Scan for the cell matching the given text and deliver its [x, y] coordinate at center. 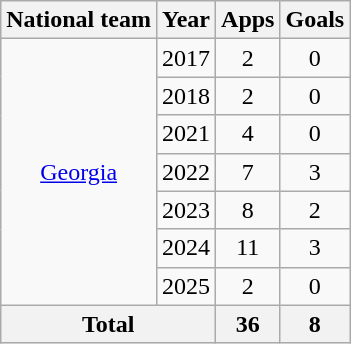
7 [248, 172]
2023 [186, 210]
Georgia [79, 172]
4 [248, 134]
11 [248, 248]
Total [108, 324]
2025 [186, 286]
2017 [186, 58]
2018 [186, 96]
36 [248, 324]
Year [186, 20]
2021 [186, 134]
2022 [186, 172]
Goals [315, 20]
National team [79, 20]
2024 [186, 248]
Apps [248, 20]
